Detect which cell encompasses the target text, then output its [x, y] center coordinate. 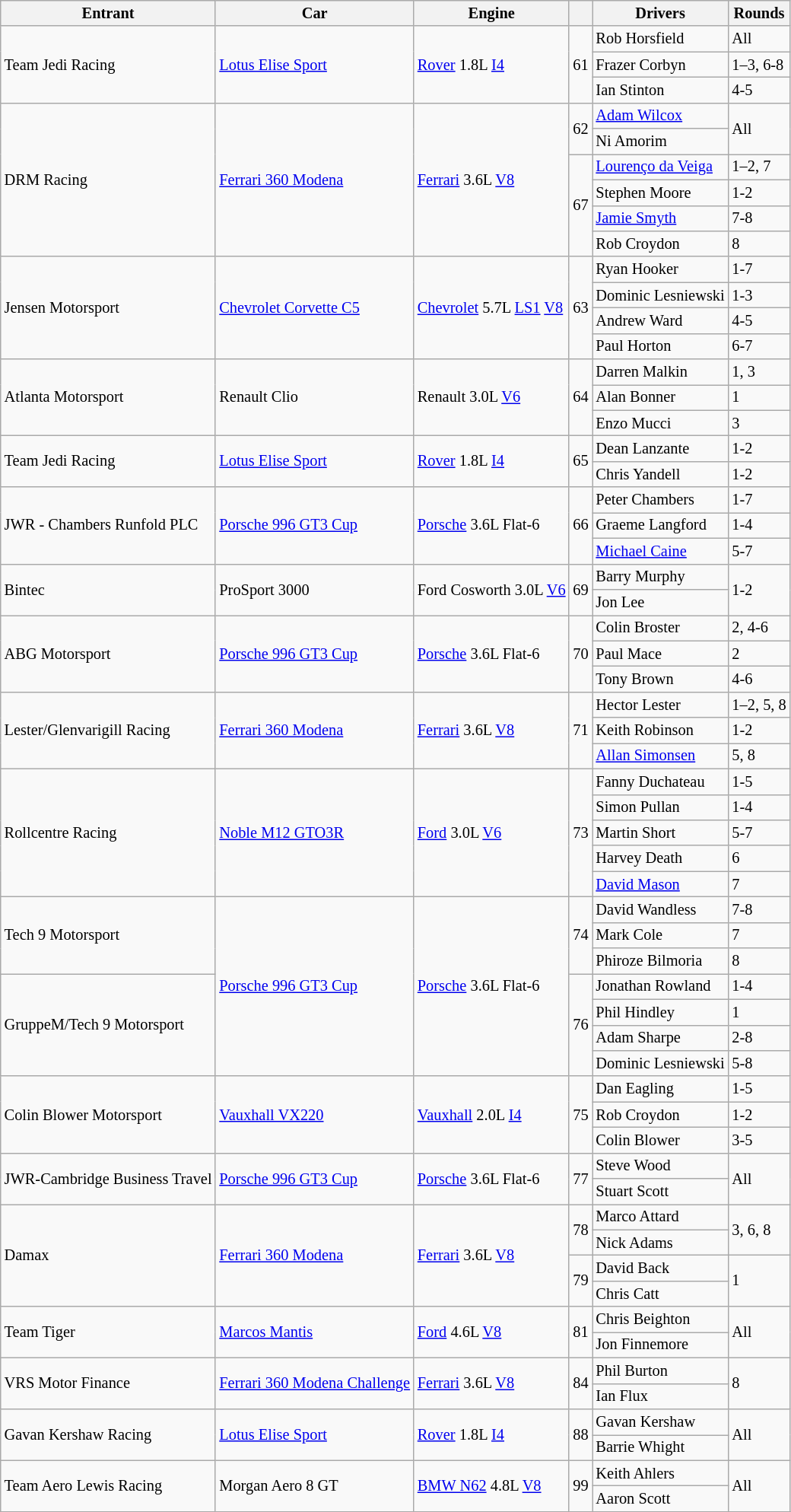
Darren Malkin [660, 372]
1–2, 5, 8 [759, 705]
Damax [108, 1256]
Harvey Death [660, 858]
1-3 [759, 295]
Atlanta Motorsport [108, 397]
David Mason [660, 884]
Ian Flux [660, 1396]
Marcos Mantis [315, 1332]
Gavan Kershaw [660, 1421]
JWR - Chambers Runfold PLC [108, 525]
Dan Eagling [660, 1089]
Ian Stinton [660, 90]
Chris Yandell [660, 474]
6-7 [759, 346]
1–2, 7 [759, 167]
1–3, 6-8 [759, 65]
JWR-Cambridge Business Travel [108, 1178]
Ford 4.6L V8 [491, 1332]
Morgan Aero 8 GT [315, 1485]
2 [759, 654]
Vauxhall VX220 [315, 1114]
Alan Bonner [660, 397]
Simon Pullan [660, 807]
Barry Murphy [660, 577]
Ford Cosworth 3.0L V6 [491, 589]
99 [580, 1485]
DRM Racing [108, 180]
5, 8 [759, 756]
Gavan Kershaw Racing [108, 1434]
ProSport 3000 [315, 589]
Andrew Ward [660, 320]
Stuart Scott [660, 1192]
3, 6, 8 [759, 1230]
Allan Simonsen [660, 756]
2, 4-6 [759, 628]
Mark Cole [660, 935]
Engine [491, 13]
Steve Wood [660, 1166]
5-8 [759, 1063]
Ryan Hooker [660, 269]
77 [580, 1178]
3-5 [759, 1140]
BMW N62 4.8L V8 [491, 1485]
6 [759, 858]
Ferrari 360 Modena Challenge [315, 1383]
61 [580, 64]
Jon Finnemore [660, 1345]
Tony Brown [660, 679]
75 [580, 1114]
73 [580, 832]
Lester/Glenvarigill Racing [108, 731]
71 [580, 731]
Barrie Whight [660, 1447]
David Back [660, 1268]
Rollcentre Racing [108, 832]
Tech 9 Motorsport [108, 934]
Entrant [108, 13]
Colin Blower [660, 1140]
Jensen Motorsport [108, 307]
81 [580, 1332]
Team Tiger [108, 1332]
76 [580, 1024]
Enzo Mucci [660, 423]
GruppeM/Tech 9 Motorsport [108, 1024]
Vauxhall 2.0L I4 [491, 1114]
Renault Clio [315, 397]
2-8 [759, 1038]
Paul Horton [660, 346]
Noble M12 GTO3R [315, 832]
Adam Wilcox [660, 116]
Stephen Moore [660, 193]
Car [315, 13]
Ford 3.0L V6 [491, 832]
Colin Blower Motorsport [108, 1114]
64 [580, 397]
Keith Robinson [660, 731]
3 [759, 423]
Keith Ahlers [660, 1473]
ABG Motorsport [108, 653]
4-6 [759, 679]
84 [580, 1383]
Marco Attard [660, 1217]
Bintec [108, 589]
Dean Lanzante [660, 448]
Graeme Langford [660, 525]
Paul Mace [660, 654]
Phil Hindley [660, 1012]
Frazer Corbyn [660, 65]
63 [580, 307]
Phil Burton [660, 1370]
David Wandless [660, 909]
Rob Horsfield [660, 39]
67 [580, 205]
Lourenço da Veiga [660, 167]
62 [580, 128]
Peter Chambers [660, 500]
Aaron Scott [660, 1498]
VRS Motor Finance [108, 1383]
Fanny Duchateau [660, 781]
Jon Lee [660, 602]
78 [580, 1230]
74 [580, 934]
Team Aero Lewis Racing [108, 1485]
Hector Lester [660, 705]
69 [580, 589]
88 [580, 1434]
Ni Amorim [660, 142]
Jonathan Rowland [660, 986]
70 [580, 653]
Phiroze Bilmoria [660, 961]
66 [580, 525]
Renault 3.0L V6 [491, 397]
Nick Adams [660, 1243]
Chris Catt [660, 1294]
Colin Broster [660, 628]
Chevrolet 5.7L LS1 V8 [491, 307]
79 [580, 1281]
Rounds [759, 13]
Adam Sharpe [660, 1038]
Michael Caine [660, 551]
Chevrolet Corvette C5 [315, 307]
Jamie Smyth [660, 218]
Drivers [660, 13]
65 [580, 461]
Martin Short [660, 832]
1, 3 [759, 372]
Chris Beighton [660, 1319]
